Find where the given text appears and provide that cell's center as (x, y) coordinate. 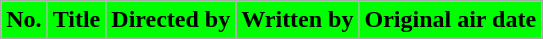
Written by (298, 20)
No. (24, 20)
Directed by (171, 20)
Title (76, 20)
Original air date (450, 20)
